Provide the (x, y) coordinate of the cell's center where the given text is located.  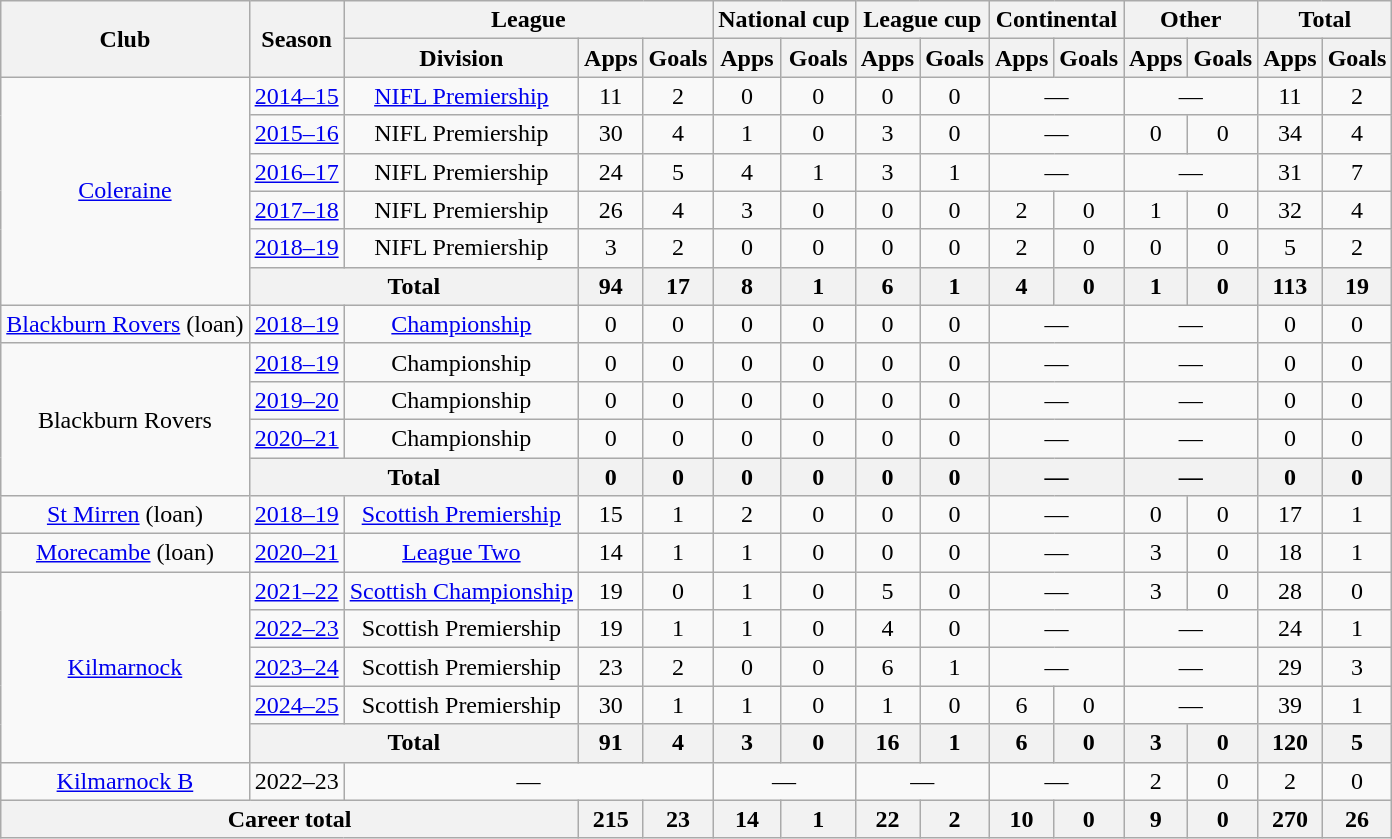
2014–15 (296, 96)
Blackburn Rovers (125, 419)
9 (1156, 819)
39 (1290, 705)
2024–25 (296, 705)
15 (611, 515)
18 (1290, 553)
270 (1290, 819)
2019–20 (296, 400)
Club (125, 39)
29 (1290, 667)
113 (1290, 286)
34 (1290, 134)
2017–18 (296, 210)
Career total (290, 819)
Other (1191, 20)
League (528, 20)
8 (747, 286)
10 (1021, 819)
League cup (922, 20)
Division (461, 58)
Blackburn Rovers (loan) (125, 324)
7 (1357, 172)
Kilmarnock B (125, 781)
2016–17 (296, 172)
2015–16 (296, 134)
91 (611, 743)
28 (1290, 591)
16 (887, 743)
Scottish Championship (461, 591)
2021–22 (296, 591)
Season (296, 39)
94 (611, 286)
32 (1290, 210)
2023–24 (296, 667)
Continental (1056, 20)
31 (1290, 172)
National cup (784, 20)
St Mirren (loan) (125, 515)
120 (1290, 743)
Morecambe (loan) (125, 553)
Kilmarnock (125, 667)
22 (887, 819)
League Two (461, 553)
Coleraine (125, 191)
215 (611, 819)
